Provide the [x, y] coordinate of the cell's center where the given text is located.  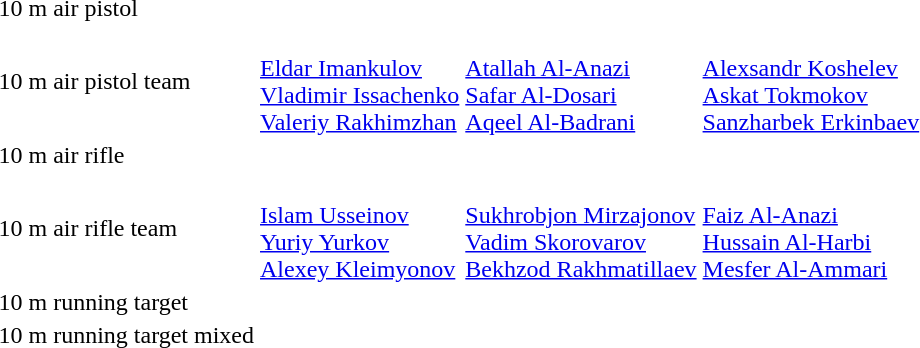
Islam UsseinovYuriy YurkovAlexey Kleimyonov [360, 228]
Atallah Al-AnaziSafar Al-DosariAqeel Al-Badrani [581, 82]
Eldar ImankulovVladimir IssachenkoValeriy Rakhimzhan [360, 82]
Sukhrobjon MirzajonovVadim SkorovarovBekhzod Rakhmatillaev [581, 228]
